Return the [X, Y] coordinate for the center point of the cell that contains the specified text.  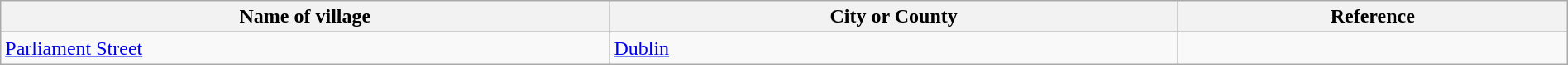
City or County [893, 17]
Name of village [305, 17]
Parliament Street [305, 48]
Dublin [893, 48]
Reference [1373, 17]
